Identify which cell holds the provided text, then report its [x, y] central coordinate. 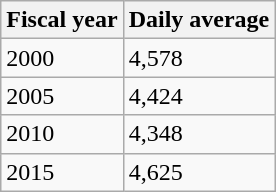
4,348 [199, 134]
4,578 [199, 58]
Fiscal year [62, 20]
2005 [62, 96]
2015 [62, 172]
2000 [62, 58]
2010 [62, 134]
4,424 [199, 96]
4,625 [199, 172]
Daily average [199, 20]
